Determine the [x, y] coordinate at the center of the cell enclosing the given text.  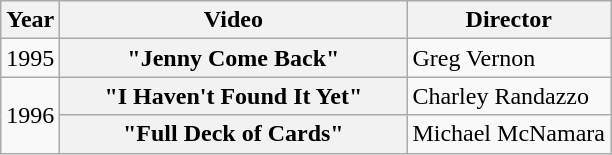
Greg Vernon [509, 58]
"Full Deck of Cards" [234, 134]
1996 [30, 115]
Year [30, 20]
"I Haven't Found It Yet" [234, 96]
"Jenny Come Back" [234, 58]
Charley Randazzo [509, 96]
Michael McNamara [509, 134]
Director [509, 20]
1995 [30, 58]
Video [234, 20]
